From the cell containing the given text, extract its center point as (x, y) coordinate. 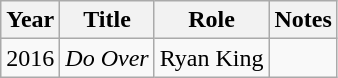
Role (212, 20)
Title (107, 20)
2016 (30, 58)
Year (30, 20)
Notes (303, 20)
Ryan King (212, 58)
Do Over (107, 58)
